Detect which cell encompasses the target text, then output its (X, Y) center coordinate. 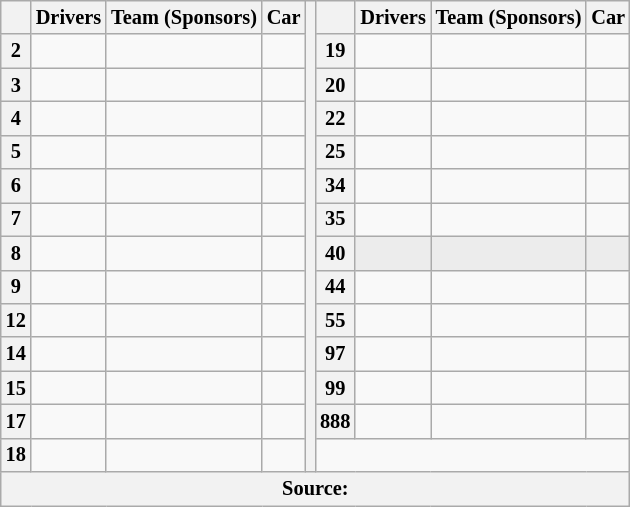
15 (16, 388)
3 (16, 85)
4 (16, 118)
2 (16, 51)
97 (335, 354)
14 (16, 354)
22 (335, 118)
18 (16, 455)
34 (335, 186)
44 (335, 287)
19 (335, 51)
6 (16, 186)
Source: (316, 489)
25 (335, 152)
35 (335, 219)
5 (16, 152)
12 (16, 320)
99 (335, 388)
9 (16, 287)
55 (335, 320)
888 (335, 421)
20 (335, 85)
7 (16, 219)
17 (16, 421)
40 (335, 253)
8 (16, 253)
